For the text-containing cell, return its midpoint in [X, Y] coordinate format. 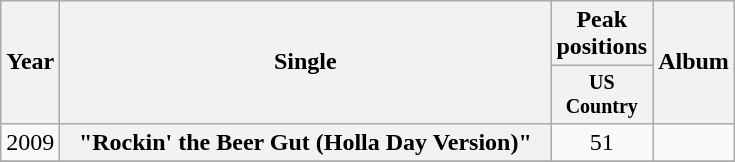
2009 [30, 142]
US Country [602, 94]
Peak positions [602, 34]
Album [694, 62]
Year [30, 62]
"Rockin' the Beer Gut (Holla Day Version)" [306, 142]
51 [602, 142]
Single [306, 62]
